Identify which cell holds the provided text, then report its (x, y) central coordinate. 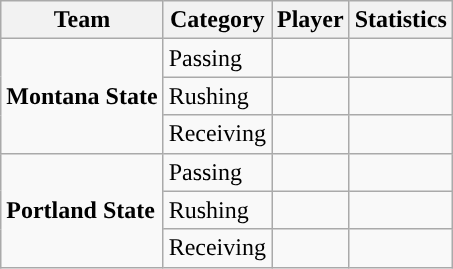
Portland State (82, 210)
Statistics (400, 20)
Montana State (82, 96)
Team (82, 20)
Category (217, 20)
Player (311, 20)
